Provide the [X, Y] coordinate of the cell's center where the given text is located.  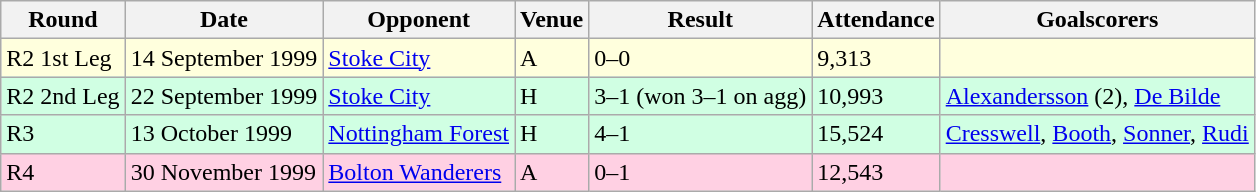
22 September 1999 [224, 96]
R2 1st Leg [63, 58]
30 November 1999 [224, 172]
Date [224, 20]
15,524 [876, 134]
Round [63, 20]
Bolton Wanderers [419, 172]
14 September 1999 [224, 58]
Opponent [419, 20]
3–1 (won 3–1 on agg) [700, 96]
12,543 [876, 172]
Result [700, 20]
Nottingham Forest [419, 134]
R3 [63, 134]
Cresswell, Booth, Sonner, Rudi [1097, 134]
Alexandersson (2), De Bilde [1097, 96]
Venue [552, 20]
0–1 [700, 172]
0–0 [700, 58]
R2 2nd Leg [63, 96]
9,313 [876, 58]
4–1 [700, 134]
R4 [63, 172]
Goalscorers [1097, 20]
10,993 [876, 96]
Attendance [876, 20]
13 October 1999 [224, 134]
